Find where the given text appears and provide that cell's center as (x, y) coordinate. 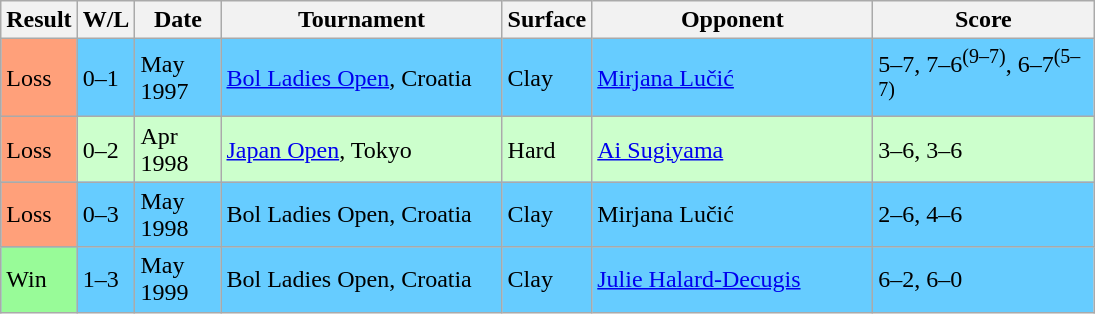
Score (984, 20)
0–1 (106, 78)
May 1997 (178, 78)
0–2 (106, 150)
Win (39, 280)
Apr 1998 (178, 150)
W/L (106, 20)
Tournament (362, 20)
May 1998 (178, 214)
6–2, 6–0 (984, 280)
Hard (547, 150)
3–6, 3–6 (984, 150)
Ai Sugiyama (732, 150)
Date (178, 20)
Opponent (732, 20)
May 1999 (178, 280)
1–3 (106, 280)
5–7, 7–6(9–7), 6–7(5–7) (984, 78)
Surface (547, 20)
0–3 (106, 214)
2–6, 4–6 (984, 214)
Japan Open, Tokyo (362, 150)
Julie Halard-Decugis (732, 280)
Result (39, 20)
